For the text-containing cell, return its midpoint in [X, Y] coordinate format. 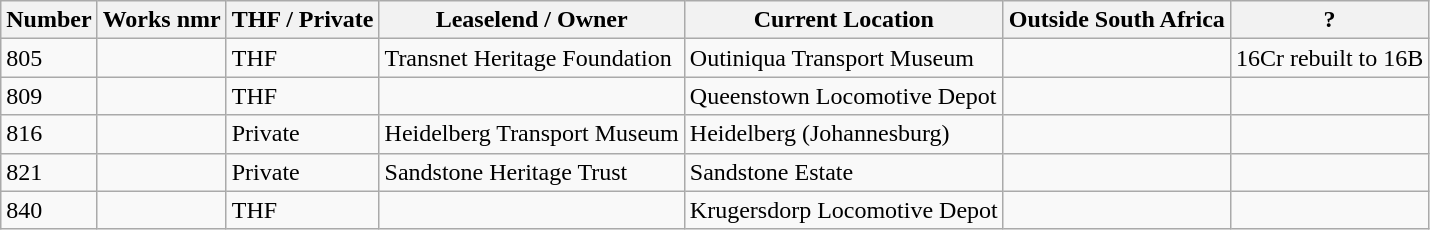
Outside South Africa [1116, 20]
Current Location [844, 20]
Krugersdorp Locomotive Depot [844, 210]
Outiniqua Transport Museum [844, 58]
Transnet Heritage Foundation [532, 58]
Queenstown Locomotive Depot [844, 96]
816 [49, 134]
Leaselend / Owner [532, 20]
Heidelberg (Johannesburg) [844, 134]
809 [49, 96]
Works nmr [162, 20]
840 [49, 210]
805 [49, 58]
Sandstone Estate [844, 172]
Number [49, 20]
16Cr rebuilt to 16B [1329, 58]
821 [49, 172]
Heidelberg Transport Museum [532, 134]
THF / Private [302, 20]
? [1329, 20]
Sandstone Heritage Trust [532, 172]
